Output the [X, Y] coordinate of the center of the cell containing the given text.  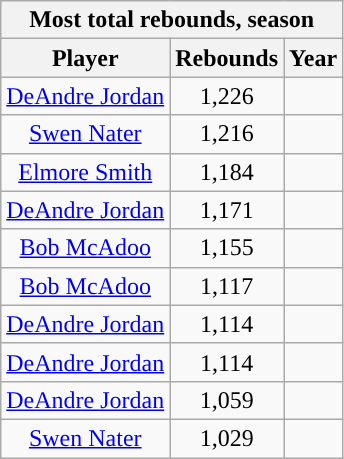
1,155 [227, 248]
1,216 [227, 134]
1,059 [227, 400]
1,184 [227, 172]
Player [86, 58]
1,171 [227, 210]
Rebounds [227, 58]
1,029 [227, 438]
Elmore Smith [86, 172]
Most total rebounds, season [172, 20]
Year [314, 58]
1,226 [227, 96]
1,117 [227, 286]
